Scan for the cell matching the given text and deliver its (X, Y) coordinate at center. 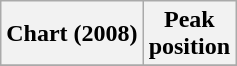
Peakposition (189, 34)
Chart (2008) (72, 34)
